Extract the (x, y) coordinate from the center of the cell holding the provided text.  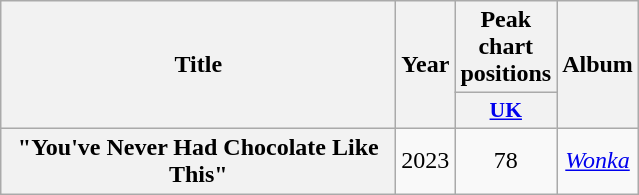
Album (598, 65)
2023 (426, 160)
78 (506, 160)
"You've Never Had Chocolate Like This" (198, 160)
UK (506, 111)
Title (198, 65)
Wonka (598, 160)
Year (426, 65)
Peak chart positions (506, 47)
